Search for the cell housing the specified text and yield its [x, y] center coordinate. 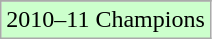
2010–11 Champions [106, 20]
